Scan for the cell matching the given text and deliver its [X, Y] coordinate at center. 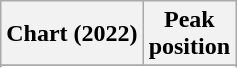
Chart (2022) [72, 34]
Peakposition [189, 34]
